Find where the given text appears and provide that cell's center as (x, y) coordinate. 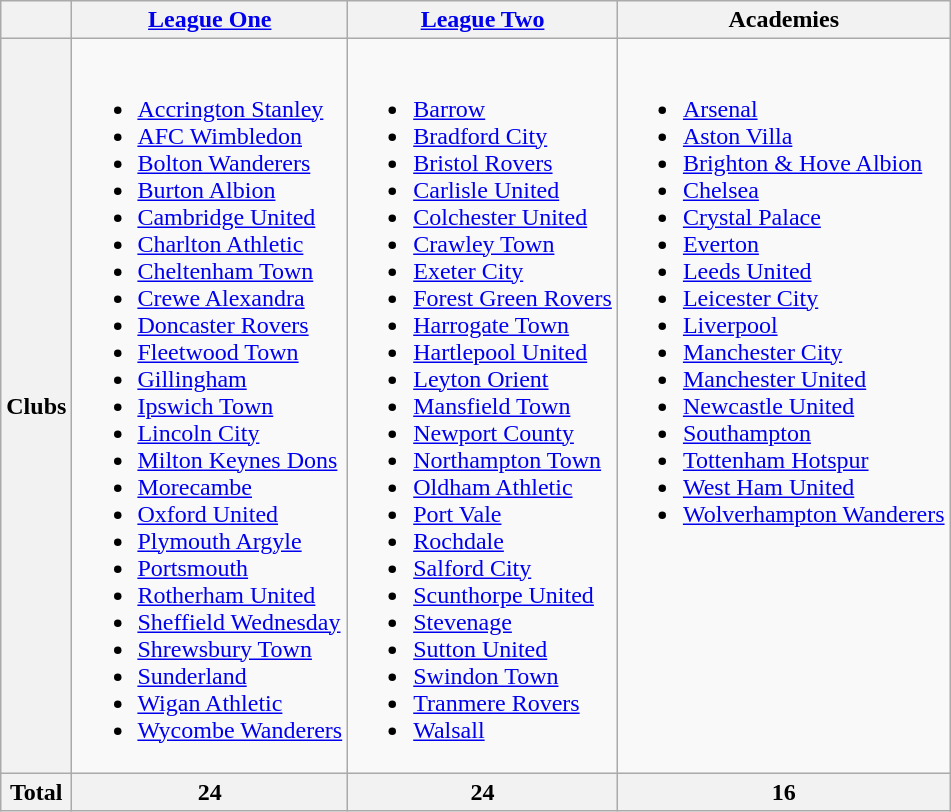
Clubs (36, 406)
16 (784, 792)
League One (210, 20)
League Two (483, 20)
Total (36, 792)
Academies (784, 20)
